Search for the cell housing the specified text and yield its (X, Y) center coordinate. 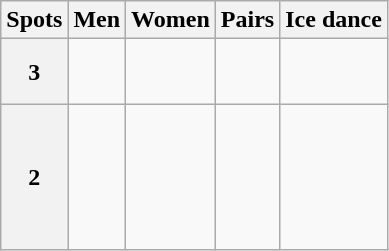
3 (34, 72)
2 (34, 177)
Pairs (247, 20)
Men (97, 20)
Women (171, 20)
Spots (34, 20)
Ice dance (334, 20)
